From the cell containing the given text, extract its center point as (x, y) coordinate. 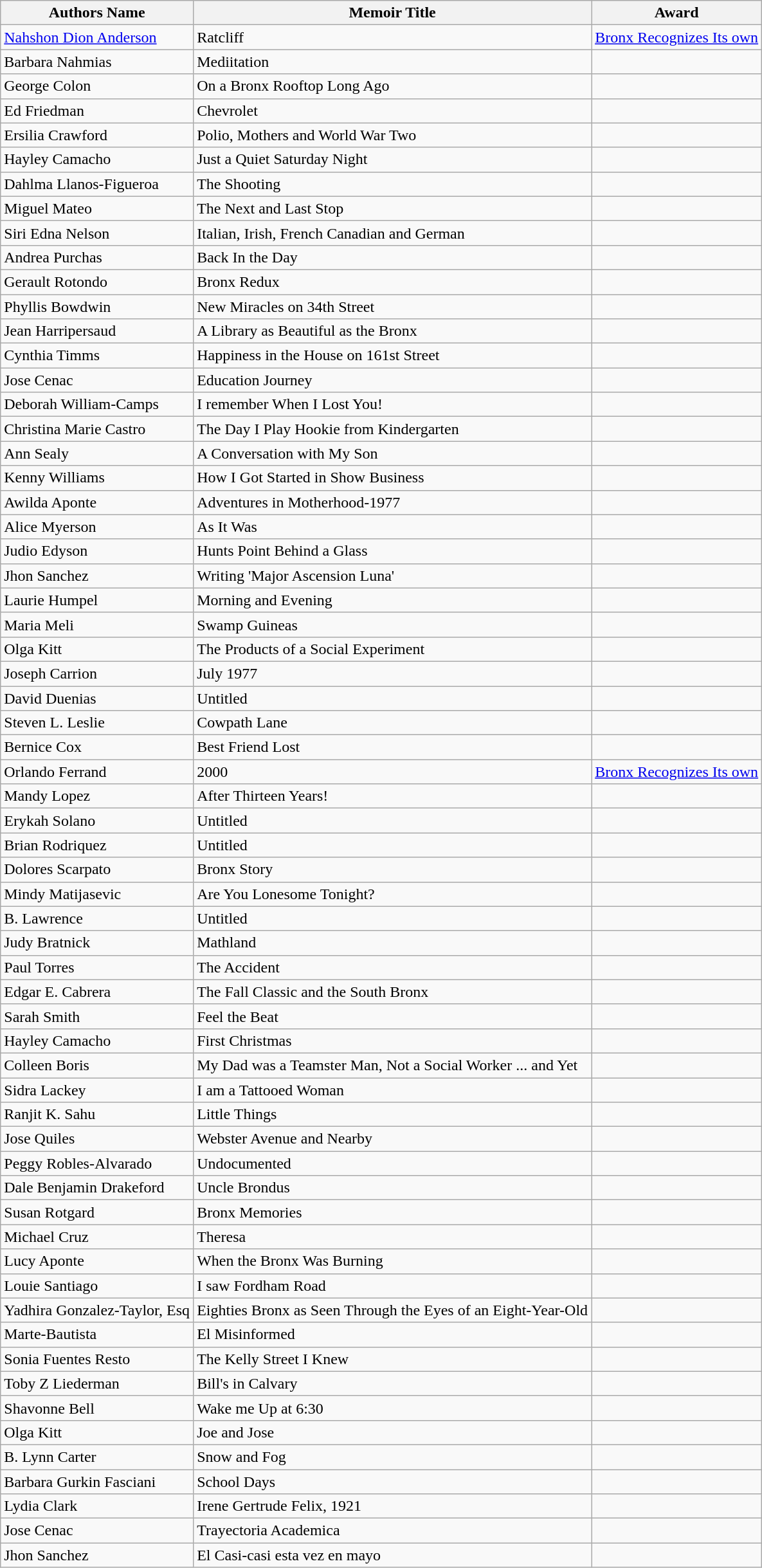
School Days (392, 1481)
Morning and Evening (392, 600)
My Dad was a Teamster Man, Not a Social Worker ... and Yet (392, 1065)
The Products of a Social Experiment (392, 649)
Gerault Rotondo (97, 282)
Adventures in Motherhood-1977 (392, 502)
Jose Quiles (97, 1139)
Sidra Lackey (97, 1090)
Undocumented (392, 1163)
Susan Rotgard (97, 1212)
Ed Friedman (97, 111)
Awilda Aponte (97, 502)
Maria Meli (97, 624)
Bronx Memories (392, 1212)
Ratcliff (392, 37)
Back In the Day (392, 257)
The Fall Classic and the South Bronx (392, 992)
Mandy Lopez (97, 796)
The Kelly Street I Knew (392, 1359)
Joseph Carrion (97, 673)
Award (676, 13)
Uncle Brondus (392, 1188)
Webster Avenue and Nearby (392, 1139)
Alice Myerson (97, 527)
David Duenias (97, 698)
Writing 'Major Ascension Luna' (392, 576)
Andrea Purchas (97, 257)
Judio Edyson (97, 551)
Irene Gertrude Felix, 1921 (392, 1506)
First Christmas (392, 1041)
El Misinformed (392, 1335)
B. Lynn Carter (97, 1457)
Dolores Scarpato (97, 870)
Theresa (392, 1237)
On a Bronx Rooftop Long Ago (392, 86)
Paul Torres (97, 967)
Ranjit K. Sahu (97, 1115)
Barbara Nahmias (97, 62)
New Miracles on 34th Street (392, 307)
Trayectoria Academica (392, 1531)
Bill's in Calvary (392, 1383)
I am a Tattooed Woman (392, 1090)
Bronx Story (392, 870)
Ersilia Crawford (97, 135)
Kenny Williams (97, 478)
Laurie Humpel (97, 600)
Orlando Ferrand (97, 772)
Little Things (392, 1115)
July 1977 (392, 673)
Polio, Mothers and World War Two (392, 135)
Education Journey (392, 380)
Sarah Smith (97, 1016)
Erykah Solano (97, 821)
Dahlma Llanos-Figueroa (97, 184)
Feel the Beat (392, 1016)
Michael Cruz (97, 1237)
Edgar E. Cabrera (97, 992)
The Shooting (392, 184)
Ann Sealy (97, 453)
Louie Santiago (97, 1286)
Hunts Point Behind a Glass (392, 551)
Authors Name (97, 13)
The Next and Last Stop (392, 208)
Yadhira Gonzalez-Taylor, Esq (97, 1310)
Bernice Cox (97, 747)
George Colon (97, 86)
How I Got Started in Show Business (392, 478)
Cynthia Timms (97, 356)
Happiness in the House on 161st Street (392, 356)
Dale Benjamin Drakeford (97, 1188)
Lucy Aponte (97, 1261)
Are You Lonesome Tonight? (392, 894)
Barbara Gurkin Fasciani (97, 1481)
When the Bronx Was Burning (392, 1261)
The Day I Play Hookie from Kindergarten (392, 429)
Mindy Matijasevic (97, 894)
Best Friend Lost (392, 747)
Mathland (392, 943)
Swamp Guineas (392, 624)
Marte-Bautista (97, 1335)
A Library as Beautiful as the Bronx (392, 331)
Memoir Title (392, 13)
El Casi-casi esta vez en mayo (392, 1555)
Eighties Bronx as Seen Through the Eyes of an Eight-Year-Old (392, 1310)
Steven L. Leslie (97, 723)
Phyllis Bowdwin (97, 307)
2000 (392, 772)
B. Lawrence (97, 918)
Shavonne Bell (97, 1408)
Mediitation (392, 62)
Chevrolet (392, 111)
Snow and Fog (392, 1457)
I remember When I Lost You! (392, 405)
Judy Bratnick (97, 943)
After Thirteen Years! (392, 796)
Siri Edna Nelson (97, 233)
Sonia Fuentes Resto (97, 1359)
Just a Quiet Saturday Night (392, 160)
I saw Fordham Road (392, 1286)
Lydia Clark (97, 1506)
Bronx Redux (392, 282)
Wake me Up at 6:30 (392, 1408)
Nahshon Dion Anderson (97, 37)
Joe and Jose (392, 1432)
Toby Z Liederman (97, 1383)
The Accident (392, 967)
Cowpath Lane (392, 723)
Italian, Irish, French Canadian and German (392, 233)
Miguel Mateo (97, 208)
Peggy Robles-Alvarado (97, 1163)
Christina Marie Castro (97, 429)
Colleen Boris (97, 1065)
Brian Rodriquez (97, 845)
A Conversation with My Son (392, 453)
Deborah William-Camps (97, 405)
Jean Harripersaud (97, 331)
As It Was (392, 527)
